Detect which cell encompasses the target text, then output its [x, y] center coordinate. 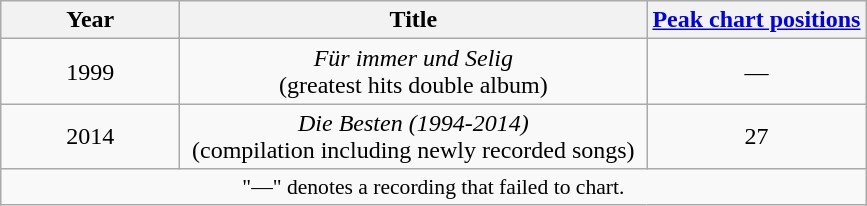
27 [756, 136]
Für immer und Selig(greatest hits double album) [414, 72]
Year [90, 20]
Peak chart positions [756, 20]
1999 [90, 72]
Die Besten (1994-2014)(compilation including newly recorded songs) [414, 136]
— [756, 72]
2014 [90, 136]
"—" denotes a recording that failed to chart. [434, 187]
Title [414, 20]
